Identify which cell holds the provided text, then report its (X, Y) central coordinate. 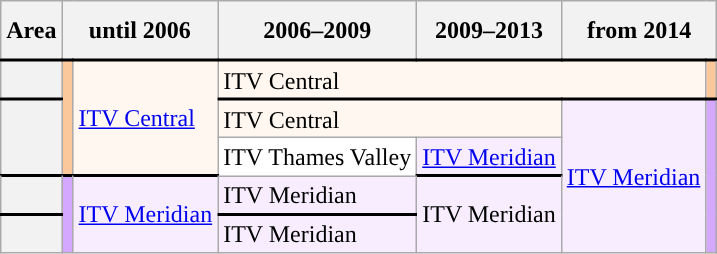
Area (32, 31)
ITV Thames Valley (318, 157)
2009–2013 (490, 31)
from 2014 (639, 31)
until 2006 (140, 31)
2006–2009 (318, 31)
